Determine the [X, Y] coordinate at the center of the cell enclosing the given text.  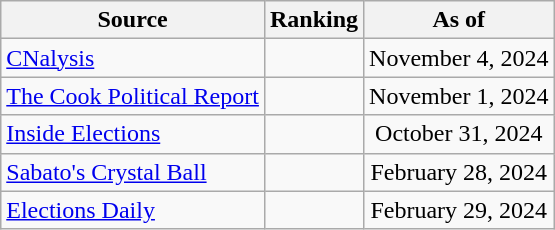
Inside Elections [133, 134]
November 4, 2024 [459, 58]
February 29, 2024 [459, 210]
October 31, 2024 [459, 134]
The Cook Political Report [133, 96]
Source [133, 20]
Ranking [314, 20]
CNalysis [133, 58]
February 28, 2024 [459, 172]
November 1, 2024 [459, 96]
Elections Daily [133, 210]
As of [459, 20]
Sabato's Crystal Ball [133, 172]
